Determine the (x, y) coordinate at the center of the cell enclosing the given text.  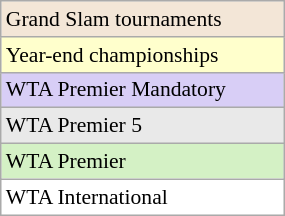
Grand Slam tournaments (142, 19)
WTA Premier 5 (142, 126)
Year-end championships (142, 55)
WTA International (142, 197)
WTA Premier Mandatory (142, 90)
WTA Premier (142, 162)
